Find where the given text appears and provide that cell's center as [X, Y] coordinate. 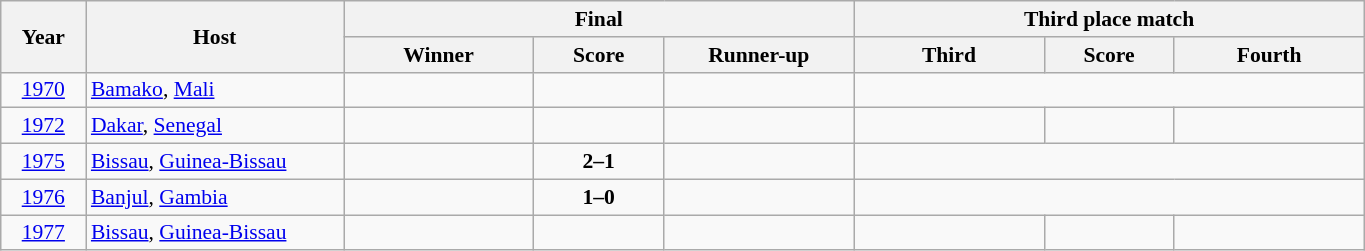
1972 [44, 126]
Dakar, Senegal [215, 126]
Fourth [1269, 55]
Runner-up [759, 55]
Host [215, 36]
1–0 [599, 197]
1970 [44, 90]
Bamako, Mali [215, 90]
1976 [44, 197]
1975 [44, 162]
Banjul, Gambia [215, 197]
Winner [439, 55]
Third place match [1109, 19]
Third [949, 55]
Year [44, 36]
2–1 [599, 162]
1977 [44, 233]
Final [599, 19]
